Return the [x, y] coordinate for the center point of the cell that contains the specified text.  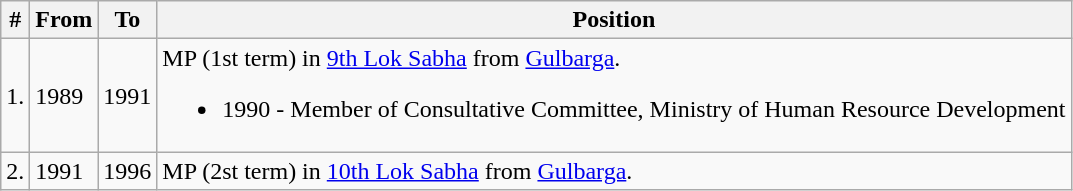
1. [16, 96]
1996 [128, 171]
1989 [64, 96]
2. [16, 171]
To [128, 20]
MP (1st term) in 9th Lok Sabha from Gulbarga.1990 - Member of Consultative Committee, Ministry of Human Resource Development [614, 96]
Position [614, 20]
# [16, 20]
MP (2st term) in 10th Lok Sabha from Gulbarga. [614, 171]
From [64, 20]
